Capture the cell that displays the provided text and extract its (X, Y) central coordinate. 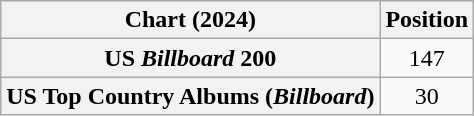
Chart (2024) (190, 20)
30 (427, 96)
Position (427, 20)
147 (427, 58)
US Top Country Albums (Billboard) (190, 96)
US Billboard 200 (190, 58)
